Provide the [X, Y] coordinate of the cell's center where the given text is located.  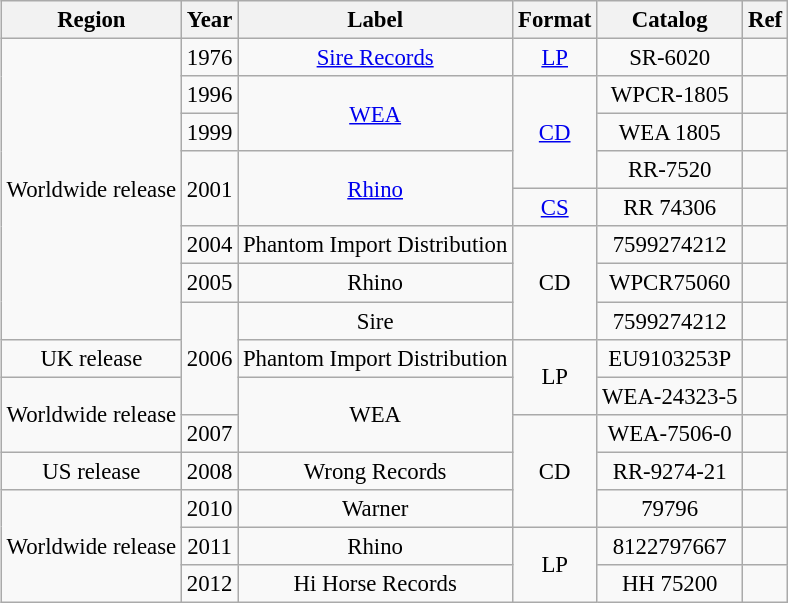
EU9103253P [670, 358]
WEA 1805 [670, 133]
Ref [766, 20]
RR 74306 [670, 208]
2011 [209, 546]
2012 [209, 584]
SR-6020 [670, 57]
Sire [376, 321]
Region [91, 20]
WEA-7506-0 [670, 433]
1996 [209, 95]
8122797667 [670, 546]
Warner [376, 508]
RR-9274-21 [670, 471]
US release [91, 471]
Wrong Records [376, 471]
2006 [209, 358]
WPCR-1805 [670, 95]
UK release [91, 358]
Sire Records [376, 57]
CS [555, 208]
RR-7520 [670, 170]
1999 [209, 133]
2008 [209, 471]
2010 [209, 508]
Label [376, 20]
1976 [209, 57]
2007 [209, 433]
79796 [670, 508]
WEA-24323-5 [670, 396]
2005 [209, 283]
Year [209, 20]
WPCR75060 [670, 283]
HH 75200 [670, 584]
2004 [209, 245]
2001 [209, 188]
Catalog [670, 20]
Hi Horse Records [376, 584]
Format [555, 20]
